From the cell containing the given text, extract its center point as [X, Y] coordinate. 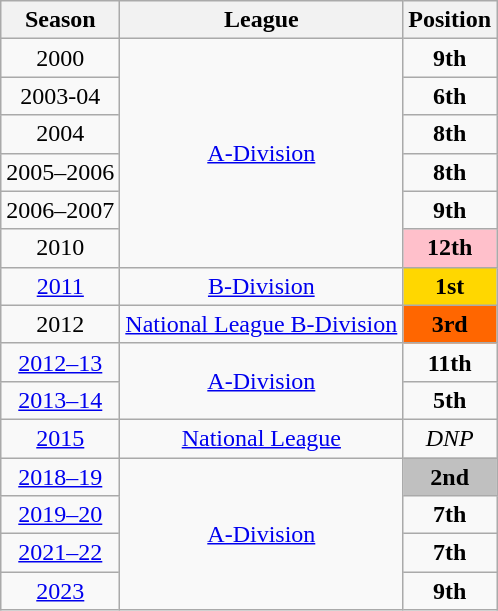
2006–2007 [60, 210]
1st [450, 286]
2000 [60, 58]
National League B-Division [262, 324]
2005–2006 [60, 172]
DNP [450, 438]
3rd [450, 324]
2013–14 [60, 400]
12th [450, 248]
6th [450, 96]
2015 [60, 438]
2004 [60, 134]
League [262, 20]
National League [262, 438]
2010 [60, 248]
2nd [450, 477]
2018–19 [60, 477]
2023 [60, 591]
Season [60, 20]
2021–22 [60, 553]
2012 [60, 324]
2019–20 [60, 515]
11th [450, 362]
2003-04 [60, 96]
B-Division [262, 286]
2012–13 [60, 362]
5th [450, 400]
2011 [60, 286]
Position [450, 20]
